Pinpoint the cell where the given text exists, returning its [x, y] midpoint coordinate. 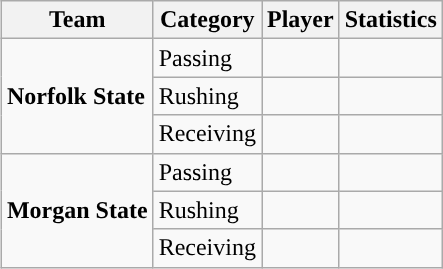
Player [301, 20]
Statistics [390, 20]
Morgan State [77, 210]
Norfolk State [77, 96]
Category [207, 20]
Team [77, 20]
